Detect which cell encompasses the target text, then output its [X, Y] center coordinate. 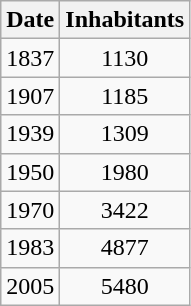
Date [30, 20]
1970 [30, 210]
1309 [125, 134]
1185 [125, 96]
1983 [30, 248]
1939 [30, 134]
5480 [125, 286]
Inhabitants [125, 20]
1130 [125, 58]
1837 [30, 58]
1907 [30, 96]
2005 [30, 286]
1980 [125, 172]
3422 [125, 210]
4877 [125, 248]
1950 [30, 172]
